From the cell containing the given text, extract its center point as [X, Y] coordinate. 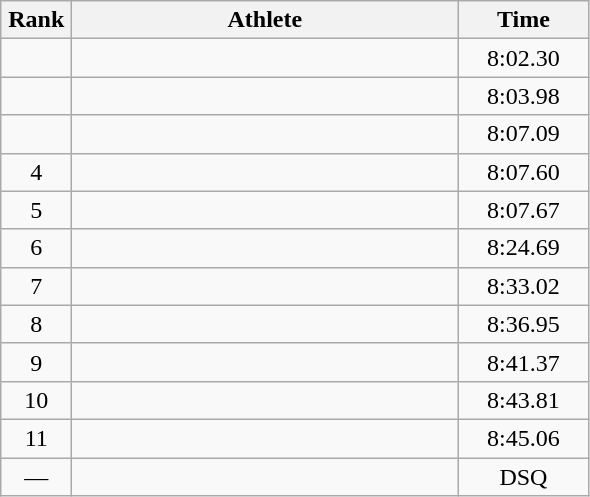
Time [524, 20]
8:41.37 [524, 362]
8:07.67 [524, 210]
8:07.60 [524, 172]
8:07.09 [524, 134]
8:24.69 [524, 248]
8:02.30 [524, 58]
5 [36, 210]
8:33.02 [524, 286]
8 [36, 324]
DSQ [524, 477]
8:45.06 [524, 438]
Rank [36, 20]
7 [36, 286]
— [36, 477]
8:43.81 [524, 400]
9 [36, 362]
8:03.98 [524, 96]
8:36.95 [524, 324]
4 [36, 172]
10 [36, 400]
Athlete [265, 20]
11 [36, 438]
6 [36, 248]
